Scan for the cell matching the given text and deliver its (x, y) coordinate at center. 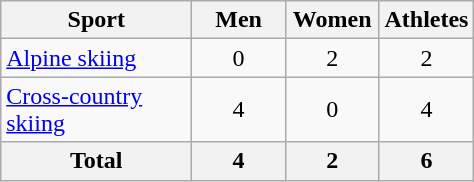
Total (96, 161)
Sport (96, 20)
Women (332, 20)
Cross-country skiing (96, 110)
Alpine skiing (96, 58)
Men (239, 20)
Athletes (426, 20)
6 (426, 161)
